Return the (x, y) coordinate for the center point of the cell that contains the specified text.  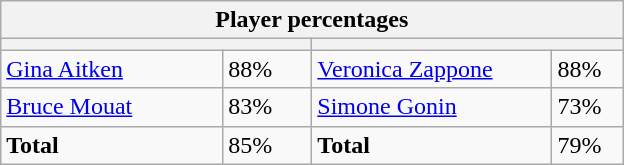
Player percentages (312, 20)
73% (588, 107)
Bruce Mouat (112, 107)
83% (268, 107)
85% (268, 145)
79% (588, 145)
Simone Gonin (432, 107)
Gina Aitken (112, 69)
Veronica Zappone (432, 69)
